Extract the (X, Y) coordinate from the center of the cell holding the provided text.  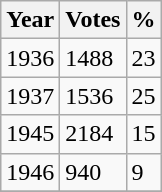
940 (93, 172)
23 (144, 58)
2184 (93, 134)
9 (144, 172)
1945 (30, 134)
15 (144, 134)
1936 (30, 58)
1536 (93, 96)
Votes (93, 20)
1488 (93, 58)
1946 (30, 172)
1937 (30, 96)
Year (30, 20)
% (144, 20)
25 (144, 96)
